Capture the cell that displays the provided text and extract its [x, y] central coordinate. 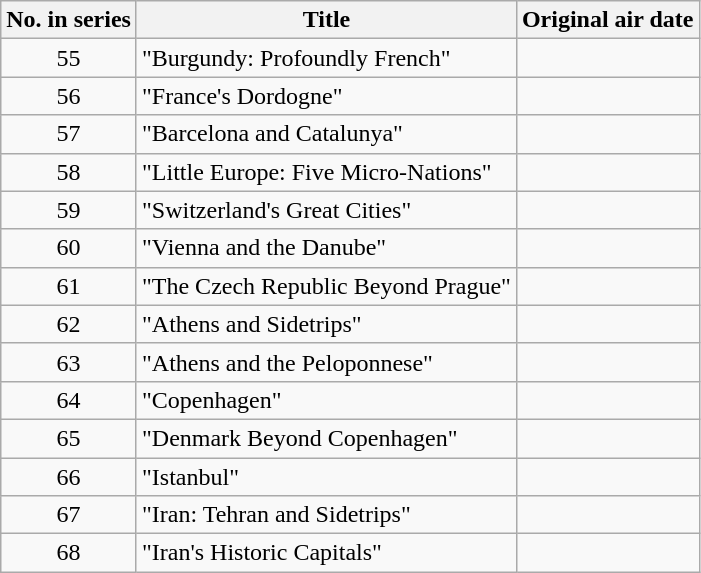
"Athens and the Peloponnese" [326, 362]
"Burgundy: Profoundly French" [326, 58]
Original air date [608, 20]
"France's Dordogne" [326, 96]
65 [69, 438]
"The Czech Republic Beyond Prague" [326, 286]
57 [69, 134]
"Denmark Beyond Copenhagen" [326, 438]
Title [326, 20]
"Switzerland's Great Cities" [326, 210]
"Little Europe: Five Micro-Nations" [326, 172]
"Iran's Historic Capitals" [326, 553]
59 [69, 210]
"Iran: Tehran and Sidetrips" [326, 515]
68 [69, 553]
60 [69, 248]
63 [69, 362]
58 [69, 172]
61 [69, 286]
"Istanbul" [326, 477]
No. in series [69, 20]
"Copenhagen" [326, 400]
66 [69, 477]
55 [69, 58]
"Barcelona and Catalunya" [326, 134]
"Athens and Sidetrips" [326, 324]
62 [69, 324]
56 [69, 96]
67 [69, 515]
64 [69, 400]
"Vienna and the Danube" [326, 248]
